For the text-containing cell, return its midpoint in [x, y] coordinate format. 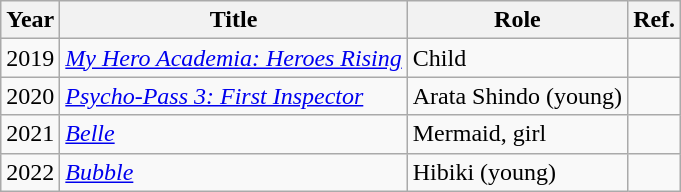
Role [517, 20]
2019 [30, 58]
Arata Shindo (young) [517, 96]
2022 [30, 172]
2021 [30, 134]
Ref. [654, 20]
Year [30, 20]
2020 [30, 96]
Child [517, 58]
Bubble [234, 172]
Hibiki (young) [517, 172]
Belle [234, 134]
Title [234, 20]
Psycho-Pass 3: First Inspector [234, 96]
My Hero Academia: Heroes Rising [234, 58]
Mermaid, girl [517, 134]
